Find where the given text appears and provide that cell's center as [X, Y] coordinate. 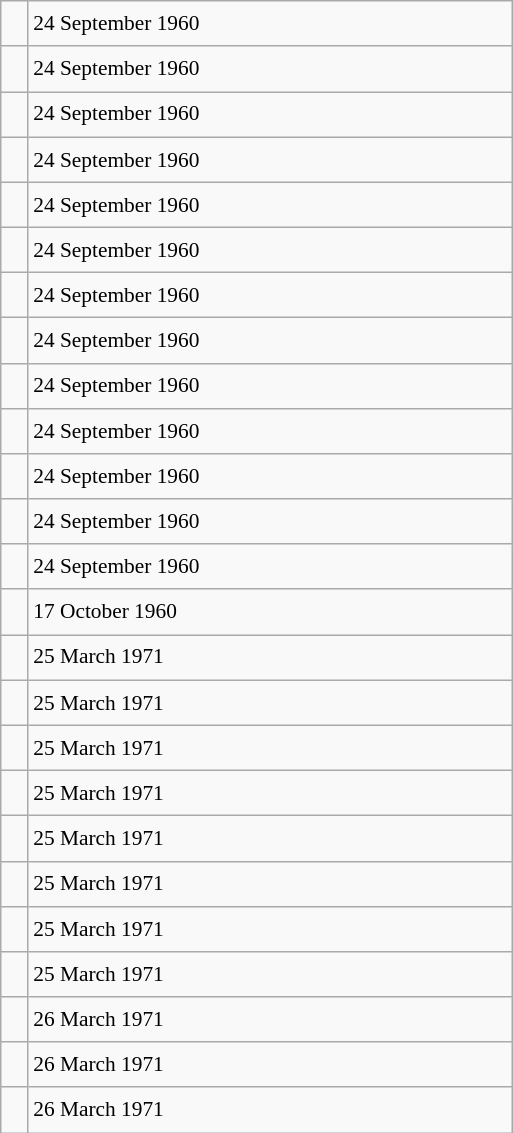
17 October 1960 [270, 612]
